Extract the (x, y) coordinate from the center of the cell holding the provided text.  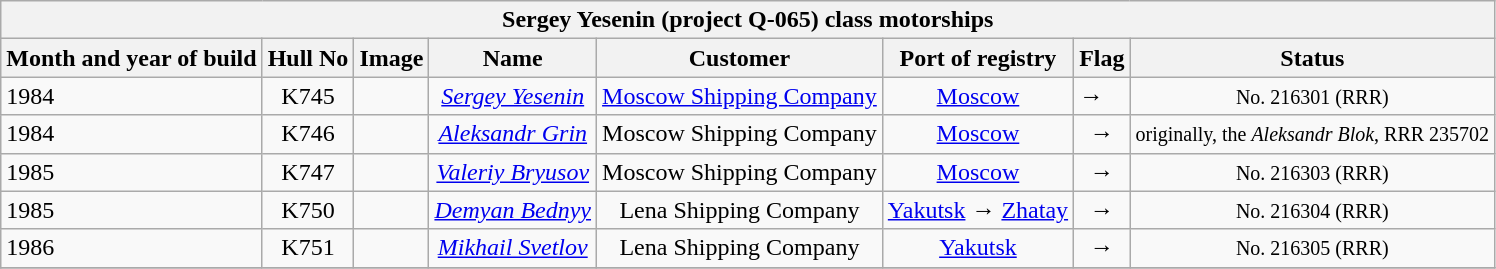
Flag (1102, 58)
No. 216304 (RRR) (1312, 210)
originally, the Aleksandr Blok, RRR 235702 (1312, 134)
Demyan Bednyy (513, 210)
Month and year of build (132, 58)
Yakutsk → Zhatay (978, 210)
No. 216303 (RRR) (1312, 172)
Name (513, 58)
Valeriy Bryusov (513, 172)
Image (392, 58)
K751 (308, 248)
Yakutsk (978, 248)
Hull No (308, 58)
Aleksandr Grin (513, 134)
1986 (132, 248)
Port of registry (978, 58)
Customer (740, 58)
K750 (308, 210)
Sergey Yesenin (513, 96)
K745 (308, 96)
No. 216301 (RRR) (1312, 96)
K746 (308, 134)
Status (1312, 58)
Sergey Yesenin (project Q-065) class motorships (748, 20)
No. 216305 (RRR) (1312, 248)
K747 (308, 172)
Mikhail Svetlov (513, 248)
